Scan for the cell matching the given text and deliver its [X, Y] coordinate at center. 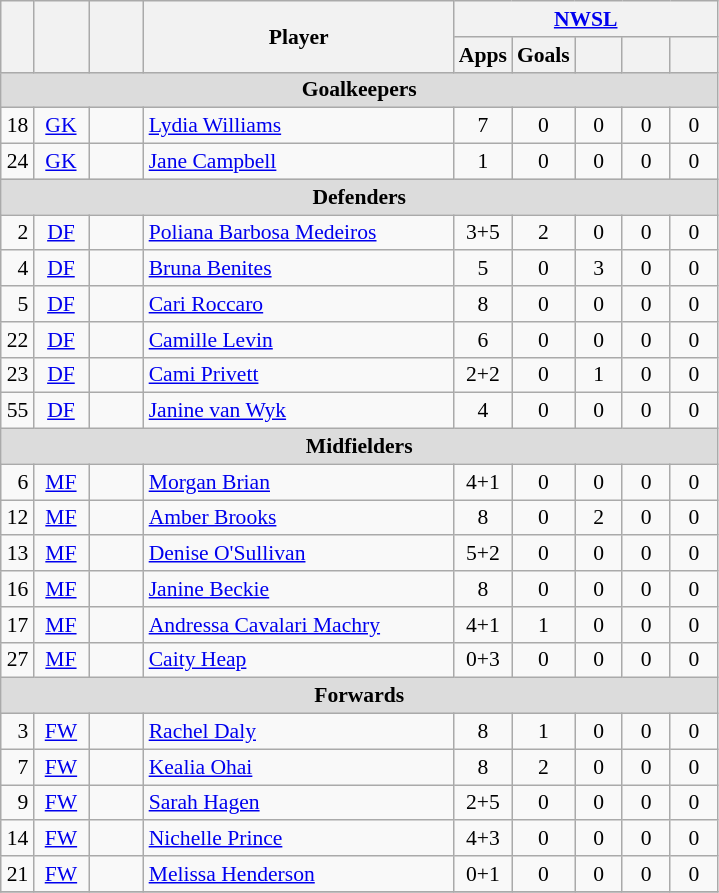
5+2 [483, 554]
Goals [544, 55]
Bruna Benites [299, 269]
Jane Campbell [299, 162]
14 [18, 839]
3+5 [483, 233]
2+2 [483, 375]
Kealia Ohai [299, 767]
Andressa Cavalari Machry [299, 625]
Midfielders [360, 447]
Morgan Brian [299, 482]
Sarah Hagen [299, 803]
Camille Levin [299, 340]
Apps [483, 55]
27 [18, 660]
23 [18, 375]
55 [18, 411]
16 [18, 589]
Forwards [360, 696]
Nichelle Prince [299, 839]
13 [18, 554]
Poliana Barbosa Medeiros [299, 233]
21 [18, 874]
0+3 [483, 660]
Goalkeepers [360, 90]
2+5 [483, 803]
Janine Beckie [299, 589]
Player [299, 36]
0+1 [483, 874]
Caity Heap [299, 660]
NWSL [586, 19]
Cari Roccaro [299, 304]
Amber Brooks [299, 518]
9 [18, 803]
22 [18, 340]
18 [18, 126]
Rachel Daly [299, 732]
Denise O'Sullivan [299, 554]
Janine van Wyk [299, 411]
17 [18, 625]
Cami Privett [299, 375]
Melissa Henderson [299, 874]
Defenders [360, 197]
4+3 [483, 839]
Lydia Williams [299, 126]
24 [18, 162]
12 [18, 518]
